For the text-containing cell, return its midpoint in [X, Y] coordinate format. 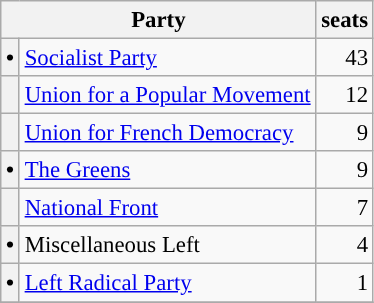
Party [158, 20]
Socialist Party [168, 58]
4 [344, 245]
43 [344, 58]
Union for a Popular Movement [168, 95]
National Front [168, 208]
1 [344, 283]
Left Radical Party [168, 283]
seats [344, 20]
The Greens [168, 170]
Union for French Democracy [168, 133]
7 [344, 208]
12 [344, 95]
Miscellaneous Left [168, 245]
